Pinpoint the cell where the given text exists, returning its (X, Y) midpoint coordinate. 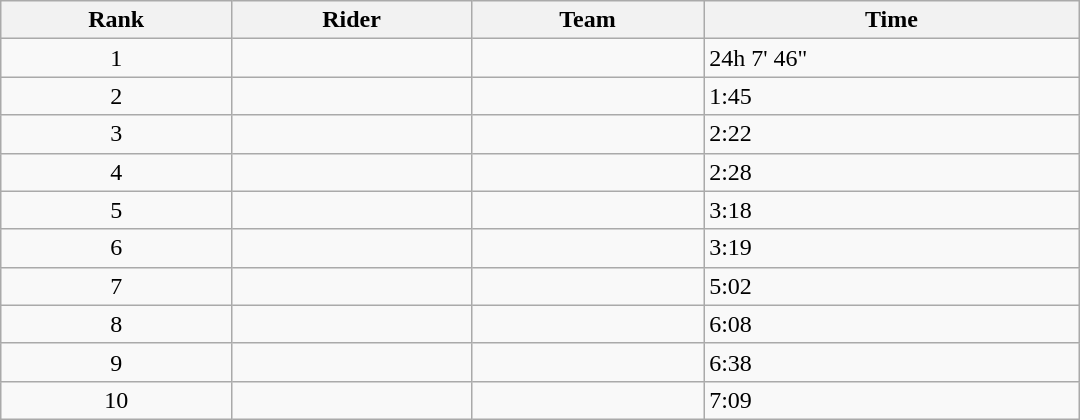
1:45 (892, 96)
5 (116, 210)
24h 7' 46" (892, 58)
1 (116, 58)
Team (587, 20)
9 (116, 362)
5:02 (892, 286)
3 (116, 134)
3:19 (892, 248)
3:18 (892, 210)
2 (116, 96)
8 (116, 324)
6:38 (892, 362)
7 (116, 286)
Time (892, 20)
2:22 (892, 134)
4 (116, 172)
10 (116, 400)
2:28 (892, 172)
6 (116, 248)
Rider (352, 20)
7:09 (892, 400)
Rank (116, 20)
6:08 (892, 324)
